Detect which cell encompasses the target text, then output its [x, y] center coordinate. 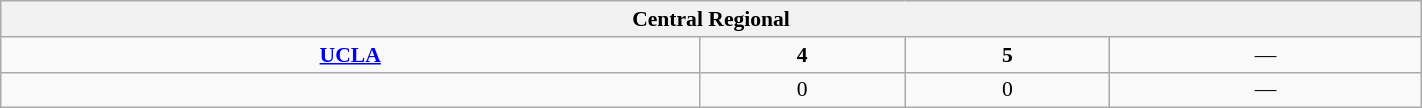
Central Regional [711, 19]
5 [1008, 55]
4 [802, 55]
UCLA [350, 55]
